Output the (x, y) coordinate of the center of the cell containing the given text.  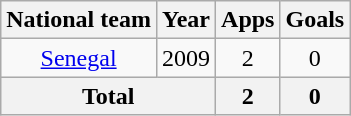
Goals (315, 20)
National team (79, 20)
Total (108, 96)
2009 (186, 58)
Senegal (79, 58)
Year (186, 20)
Apps (248, 20)
